For the text-containing cell, return its midpoint in [X, Y] coordinate format. 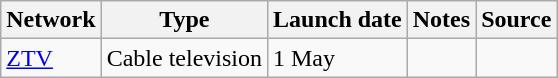
Cable television [184, 58]
Notes [441, 20]
ZTV [51, 58]
Network [51, 20]
1 May [337, 58]
Launch date [337, 20]
Type [184, 20]
Source [516, 20]
